Output the (x, y) coordinate of the center of the cell containing the given text.  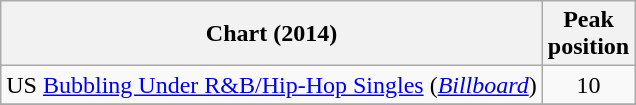
Chart (2014) (272, 34)
10 (588, 85)
US Bubbling Under R&B/Hip-Hop Singles (Billboard) (272, 85)
Peakposition (588, 34)
